Extract the (X, Y) coordinate from the center of the cell holding the provided text.  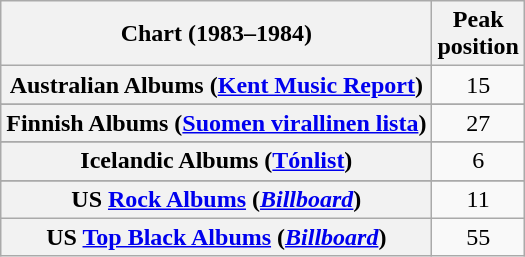
27 (478, 123)
Australian Albums (Kent Music Report) (216, 85)
US Rock Albums (Billboard) (216, 199)
US Top Black Albums (Billboard) (216, 237)
Peakposition (478, 34)
Finnish Albums (Suomen virallinen lista) (216, 123)
Chart (1983–1984) (216, 34)
15 (478, 85)
55 (478, 237)
11 (478, 199)
Icelandic Albums (Tónlist) (216, 161)
6 (478, 161)
